Extract the (x, y) coordinate from the center of the cell holding the provided text.  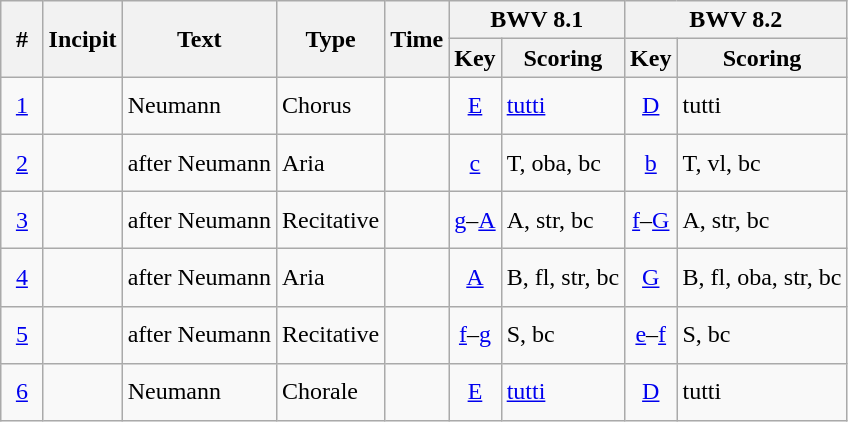
A (475, 278)
Incipit (82, 39)
1 (22, 106)
BWV 8.2 (736, 20)
BWV 8.1 (537, 20)
5 (22, 334)
f–G (651, 220)
3 (22, 220)
e–f (651, 334)
Chorus (330, 106)
Time (417, 39)
b (651, 162)
B, fl, oba, str, bc (762, 278)
T, vl, bc (762, 162)
2 (22, 162)
Chorale (330, 392)
c (475, 162)
Type (330, 39)
Text (199, 39)
f–g (475, 334)
4 (22, 278)
B, fl, str, bc (562, 278)
g–A (475, 220)
6 (22, 392)
# (22, 39)
G (651, 278)
T, oba, bc (562, 162)
